For the text-containing cell, return its midpoint in (x, y) coordinate format. 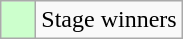
Stage winners (109, 20)
